Identify which cell holds the provided text, then report its (X, Y) central coordinate. 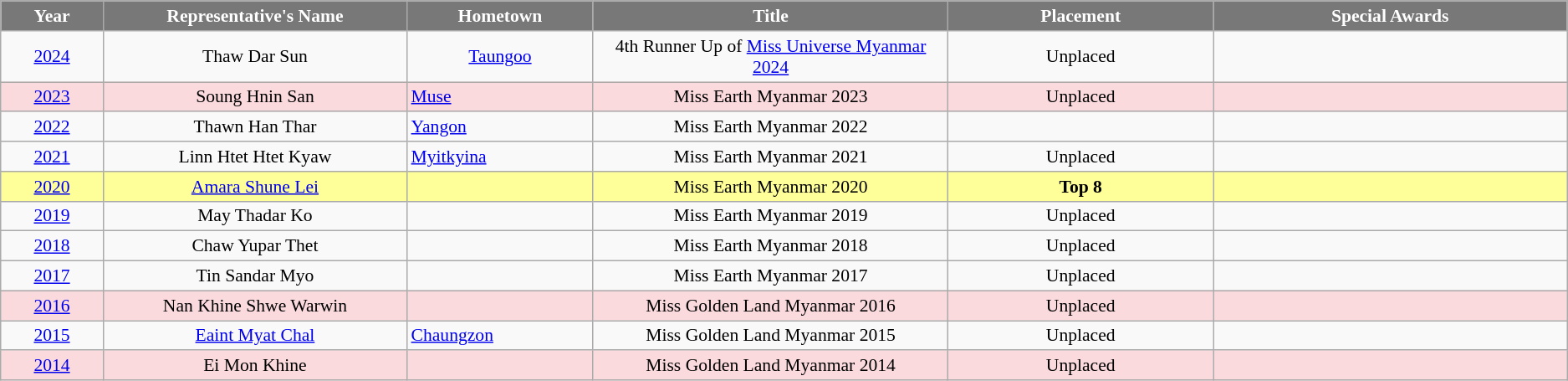
Miss Golden Land Myanmar 2015 (770, 336)
2021 (52, 157)
Miss Golden Land Myanmar 2016 (770, 306)
2019 (52, 216)
2018 (52, 246)
Miss Golden Land Myanmar 2014 (770, 366)
2016 (52, 306)
2015 (52, 336)
Representative's Name (254, 16)
Ei Mon Khine (254, 366)
2023 (52, 97)
Miss Earth Myanmar 2018 (770, 246)
2017 (52, 276)
4th Runner Up of Miss Universe Myanmar 2024 (770, 57)
Top 8 (1080, 187)
Miss Earth Myanmar 2017 (770, 276)
Placement (1080, 16)
2020 (52, 187)
Miss Earth Myanmar 2020 (770, 187)
Myitkyina (500, 157)
Yangon (500, 127)
2024 (52, 57)
Nan Khine Shwe Warwin (254, 306)
Eaint Myat Chal (254, 336)
Year (52, 16)
Muse (500, 97)
May Thadar Ko (254, 216)
Thaw Dar Sun (254, 57)
2022 (52, 127)
Title (770, 16)
Miss Earth Myanmar 2022 (770, 127)
Chaw Yupar Thet (254, 246)
2014 (52, 366)
Special Awards (1390, 16)
Thawn Han Thar (254, 127)
Tin Sandar Myo (254, 276)
Chaungzon (500, 336)
Miss Earth Myanmar 2021 (770, 157)
Hometown (500, 16)
Linn Htet Htet Kyaw (254, 157)
Taungoo (500, 57)
Soung Hnin San (254, 97)
Amara Shune Lei (254, 187)
Miss Earth Myanmar 2019 (770, 216)
Miss Earth Myanmar 2023 (770, 97)
